Extract the (x, y) coordinate from the center of the cell holding the provided text.  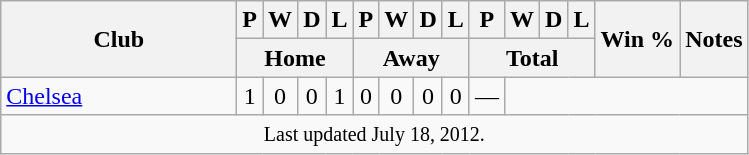
— (486, 96)
Total (532, 58)
Notes (714, 39)
Away (411, 58)
Last updated July 18, 2012. (374, 134)
Win % (638, 39)
Chelsea (119, 96)
Home (295, 58)
Club (119, 39)
